From the cell containing the given text, extract its center point as [x, y] coordinate. 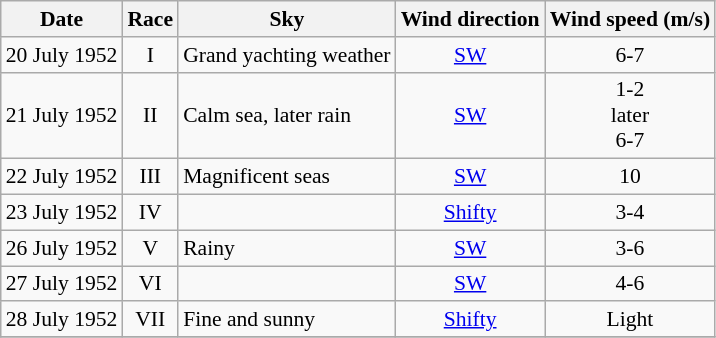
4-6 [630, 284]
21 July 1952 [62, 116]
VI [150, 284]
3-4 [630, 213]
IV [150, 213]
Magnificent seas [287, 177]
Light [630, 320]
III [150, 177]
20 July 1952 [62, 55]
Fine and sunny [287, 320]
I [150, 55]
27 July 1952 [62, 284]
Rainy [287, 248]
Grand yachting weather [287, 55]
Wind direction [470, 19]
Wind speed (m/s) [630, 19]
10 [630, 177]
22 July 1952 [62, 177]
28 July 1952 [62, 320]
Sky [287, 19]
6-7 [630, 55]
V [150, 248]
Date [62, 19]
Calm sea, later rain [287, 116]
VII [150, 320]
23 July 1952 [62, 213]
Race [150, 19]
3-6 [630, 248]
1-2later6-7 [630, 116]
26 July 1952 [62, 248]
II [150, 116]
